Extract the (x, y) coordinate from the center of the cell holding the provided text.  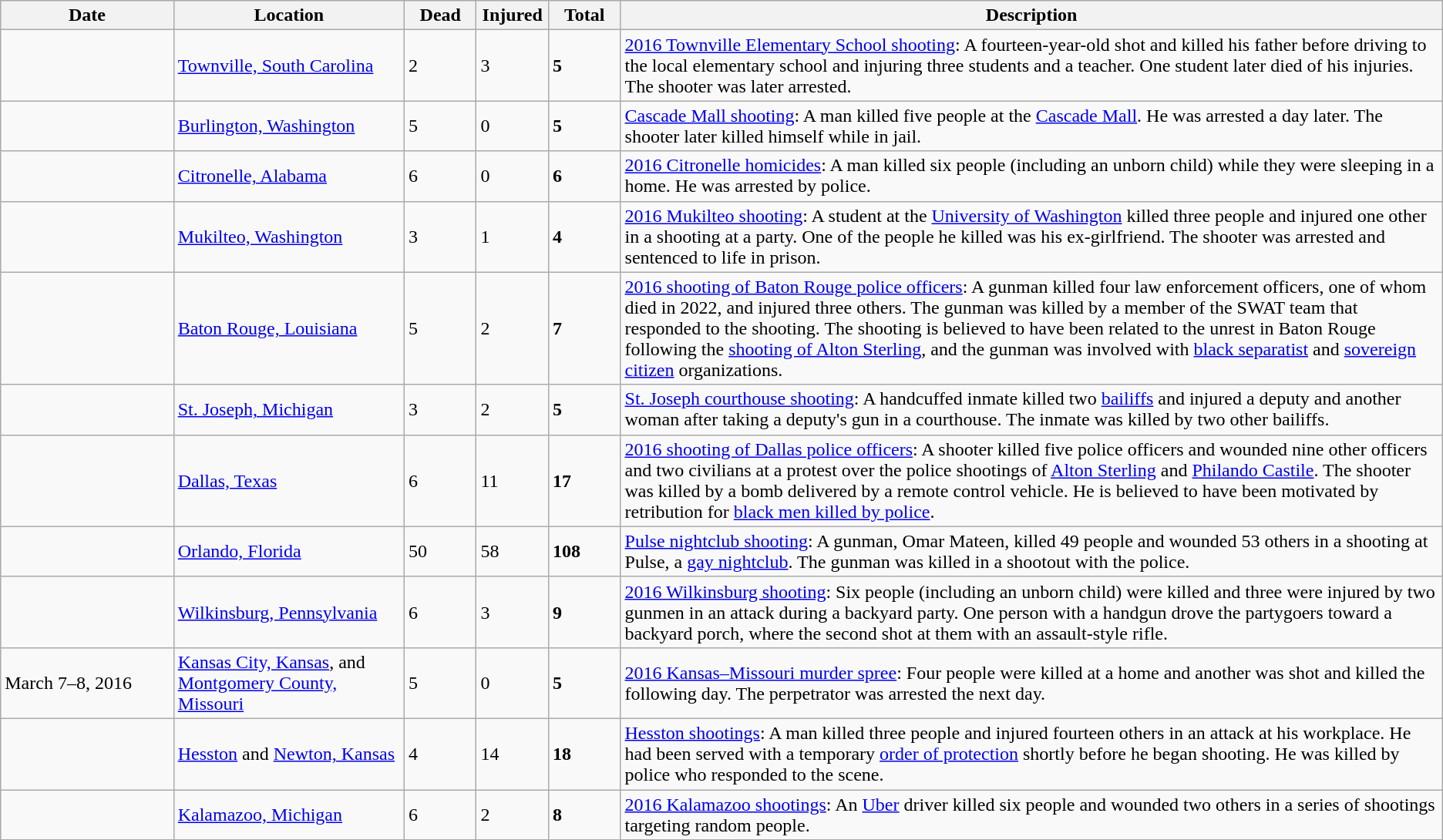
9 (584, 612)
Injured (513, 15)
Cascade Mall shooting: A man killed five people at the Cascade Mall. He was arrested a day later. The shooter later killed himself while in jail. (1031, 126)
11 (513, 481)
Baton Rouge, Louisiana (288, 328)
Description (1031, 15)
Townville, South Carolina (288, 66)
Date (87, 15)
2016 Citronelle homicides: A man killed six people (including an unborn child) while they were sleeping in a home. He was arrested by police. (1031, 176)
Total (584, 15)
8 (584, 814)
14 (513, 754)
Kansas City, Kansas, and Montgomery County, Missouri (288, 683)
2016 Kalamazoo shootings: An Uber driver killed six people and wounded two others in a series of shootings targeting random people. (1031, 814)
7 (584, 328)
St. Joseph, Michigan (288, 410)
Wilkinsburg, Pennsylvania (288, 612)
Mukilteo, Washington (288, 237)
Dallas, Texas (288, 481)
Dead (440, 15)
Hesston and Newton, Kansas (288, 754)
Orlando, Florida (288, 552)
Kalamazoo, Michigan (288, 814)
17 (584, 481)
58 (513, 552)
Location (288, 15)
Burlington, Washington (288, 126)
108 (584, 552)
1 (513, 237)
Citronelle, Alabama (288, 176)
March 7–8, 2016 (87, 683)
50 (440, 552)
18 (584, 754)
